Return [x, y] of the center of cell containing provided text 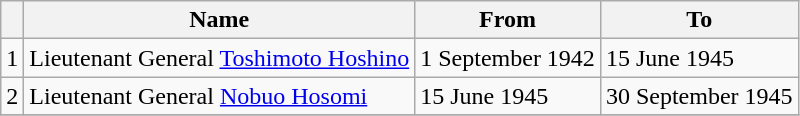
To [699, 20]
1 September 1942 [508, 58]
2 [12, 96]
1 [12, 58]
Name [220, 20]
Lieutenant General Nobuo Hosomi [220, 96]
30 September 1945 [699, 96]
Lieutenant General Toshimoto Hoshino [220, 58]
From [508, 20]
